Find where the given text appears and provide that cell's center as [x, y] coordinate. 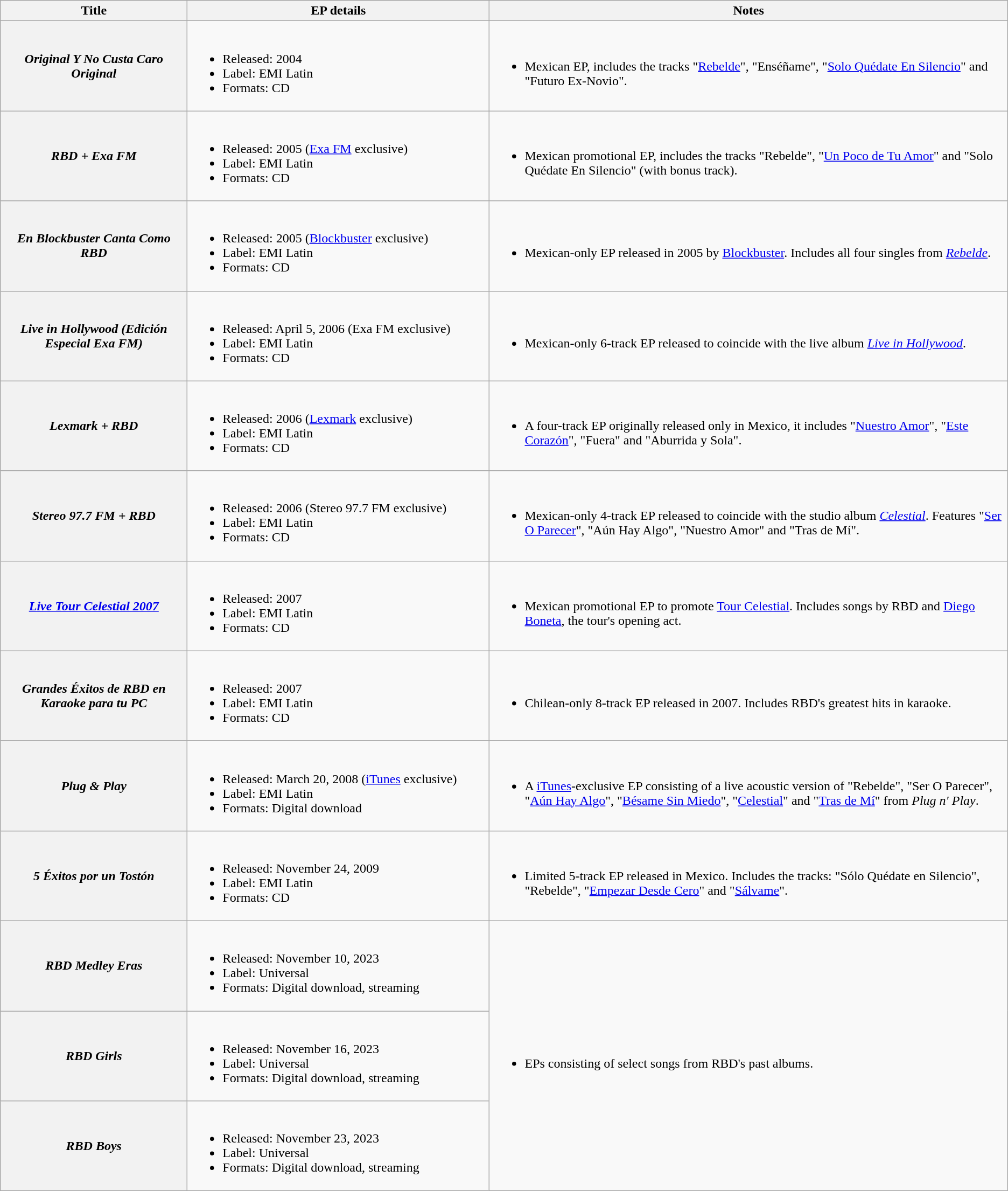
Live in Hollywood (Edición Especial Exa FM) [94, 336]
Released: March 20, 2008 (iTunes exclusive)Label: EMI LatinFormats: Digital download [338, 785]
Released: November 24, 2009Label: EMI LatinFormats: CD [338, 876]
Released: November 23, 2023Label: UniversalFormats: Digital download, streaming [338, 1146]
Released: November 10, 2023Label: UniversalFormats: Digital download, streaming [338, 965]
Released: 2004Label: EMI LatinFormats: CD [338, 66]
Title [94, 11]
EP details [338, 11]
Released: 2006 (Lexmark exclusive)Label: EMI LatinFormats: CD [338, 426]
5 Éxitos por un Tostón [94, 876]
Chilean-only 8-track EP released in 2007. Includes RBD's greatest hits in karaoke. [748, 696]
Mexican promotional EP to promote Tour Celestial. Includes songs by RBD and Diego Boneta, the tour's opening act. [748, 605]
EPs consisting of select songs from RBD's past albums. [748, 1056]
Mexican EP, includes the tracks "Rebelde", "Enséñame", "Solo Quédate En Silencio" and "Futuro Ex-Novio". [748, 66]
Plug & Play [94, 785]
Released: April 5, 2006 (Exa FM exclusive)Label: EMI LatinFormats: CD [338, 336]
A four-track EP originally released only in Mexico, it includes "Nuestro Amor", "Este Corazón", "Fuera" and "Aburrida y Sola". [748, 426]
Mexican promotional EP, includes the tracks "Rebelde", "Un Poco de Tu Amor" and "Solo Quédate En Silencio" (with bonus track). [748, 156]
Released: 2005 (Exa FM exclusive)Label: EMI LatinFormats: CD [338, 156]
Stereo 97.7 FM + RBD [94, 516]
Released: November 16, 2023Label: UniversalFormats: Digital download, streaming [338, 1056]
RBD Medley Eras [94, 965]
Original Y No Custa Caro Original [94, 66]
Released: 2006 (Stereo 97.7 FM exclusive)Label: EMI LatinFormats: CD [338, 516]
Limited 5-track EP released in Mexico. Includes the tracks: "Sólo Quédate en Silencio", "Rebelde", "Empezar Desde Cero" and "Sálvame". [748, 876]
RBD Boys [94, 1146]
Notes [748, 11]
Mexican-only EP released in 2005 by Blockbuster. Includes all four singles from Rebelde. [748, 246]
RBD + Exa FM [94, 156]
RBD Girls [94, 1056]
Released: 2005 (Blockbuster exclusive)Label: EMI LatinFormats: CD [338, 246]
Grandes Éxitos de RBD en Karaoke para tu PC [94, 696]
Lexmark + RBD [94, 426]
Mexican-only 6-track EP released to coincide with the live album Live in Hollywood. [748, 336]
Live Tour Celestial 2007 [94, 605]
En Blockbuster Canta Como RBD [94, 246]
